Pinpoint the cell where the given text exists, returning its (X, Y) midpoint coordinate. 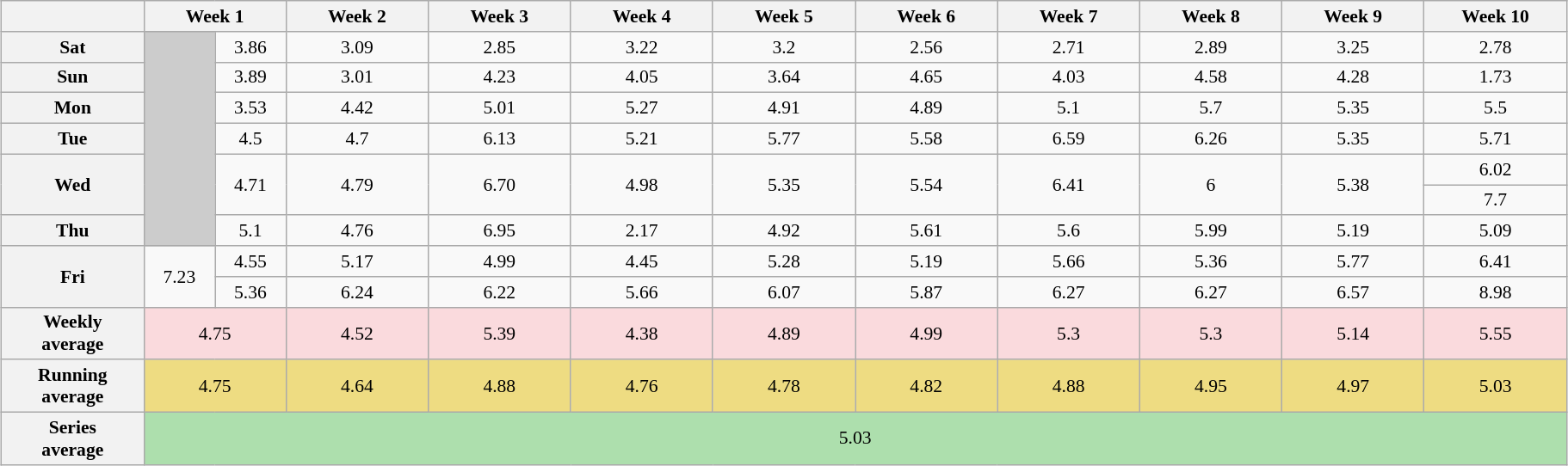
5.39 (499, 334)
4.38 (642, 334)
4.05 (642, 77)
Wed (72, 184)
Week 6 (926, 16)
3.53 (251, 108)
6.13 (499, 139)
Weeklyaverage (72, 334)
2.78 (1496, 47)
5.54 (926, 184)
Week 4 (642, 16)
8.98 (1496, 292)
5.5 (1496, 108)
6.95 (499, 231)
Runningaverage (72, 387)
Sun (72, 77)
6.59 (1069, 139)
Fri (72, 277)
5.28 (783, 261)
5.27 (642, 108)
3.64 (783, 77)
5.71 (1496, 139)
7.23 (179, 277)
4.64 (356, 387)
6.70 (499, 184)
2.89 (1210, 47)
7.7 (1496, 200)
3.25 (1353, 47)
5.6 (1069, 231)
6.24 (356, 292)
5.17 (356, 261)
4.79 (356, 184)
6.07 (783, 292)
4.5 (251, 139)
Week 1 (215, 16)
4.7 (356, 139)
6.02 (1496, 169)
4.55 (251, 261)
Week 10 (1496, 16)
4.42 (356, 108)
2.56 (926, 47)
4.95 (1210, 387)
6.57 (1353, 292)
4.58 (1210, 77)
4.52 (356, 334)
Week 5 (783, 16)
Week 2 (356, 16)
3.09 (356, 47)
4.97 (1353, 387)
5.7 (1210, 108)
4.82 (926, 387)
5.01 (499, 108)
3.2 (783, 47)
4.92 (783, 231)
5.09 (1496, 231)
3.01 (356, 77)
2.17 (642, 231)
5.14 (1353, 334)
Mon (72, 108)
Week 3 (499, 16)
4.65 (926, 77)
3.22 (642, 47)
4.71 (251, 184)
Thu (72, 231)
2.85 (499, 47)
5.87 (926, 292)
4.45 (642, 261)
5.21 (642, 139)
4.91 (783, 108)
Week 7 (1069, 16)
Sat (72, 47)
4.28 (1353, 77)
5.55 (1496, 334)
4.03 (1069, 77)
4.23 (499, 77)
Week 9 (1353, 16)
3.89 (251, 77)
2.71 (1069, 47)
Tue (72, 139)
Seriesaverage (72, 438)
5.38 (1353, 184)
3.86 (251, 47)
1.73 (1496, 77)
6.22 (499, 292)
6.26 (1210, 139)
Week 8 (1210, 16)
4.98 (642, 184)
5.58 (926, 139)
5.99 (1210, 231)
5.61 (926, 231)
4.78 (783, 387)
6 (1210, 184)
